Capture the cell that displays the provided text and extract its (X, Y) central coordinate. 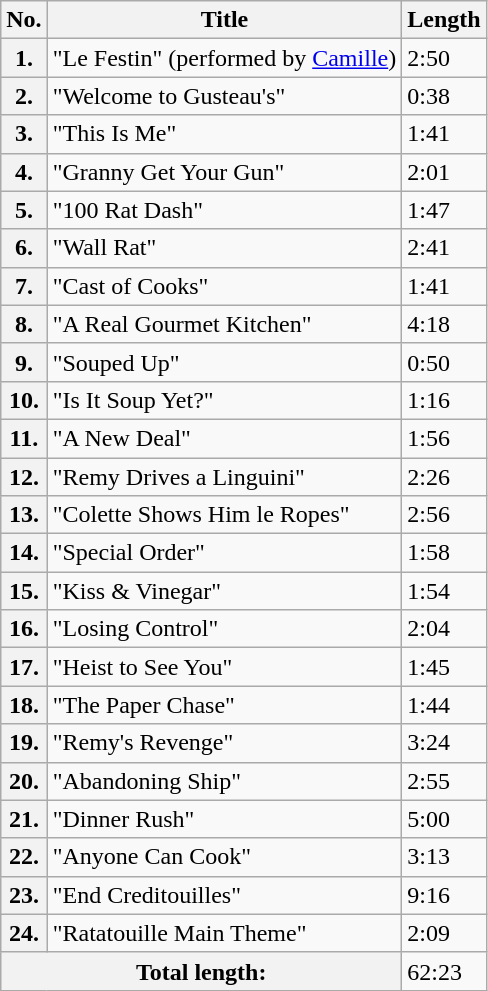
0:38 (444, 96)
"A Real Gourmet Kitchen" (224, 324)
"Wall Rat" (224, 248)
16. (24, 629)
5. (24, 210)
Length (444, 20)
1:16 (444, 400)
Total length: (202, 971)
"Losing Control" (224, 629)
1:58 (444, 553)
4. (24, 172)
4:18 (444, 324)
11. (24, 438)
12. (24, 477)
10. (24, 400)
2. (24, 96)
17. (24, 667)
2:09 (444, 933)
22. (24, 857)
2:56 (444, 515)
6. (24, 248)
1:56 (444, 438)
2:01 (444, 172)
"Special Order" (224, 553)
"Souped Up" (224, 362)
"This Is Me" (224, 134)
Title (224, 20)
1:47 (444, 210)
"Heist to See You" (224, 667)
"Welcome to Gusteau's" (224, 96)
13. (24, 515)
3:13 (444, 857)
9. (24, 362)
2:41 (444, 248)
24. (24, 933)
0:50 (444, 362)
9:16 (444, 895)
20. (24, 781)
"Is It Soup Yet?" (224, 400)
"A New Deal" (224, 438)
"Le Festin" (performed by Camille) (224, 58)
"Remy's Revenge" (224, 743)
2:50 (444, 58)
1. (24, 58)
No. (24, 20)
"End Creditouilles" (224, 895)
5:00 (444, 819)
3:24 (444, 743)
"Remy Drives a Linguini" (224, 477)
18. (24, 705)
"Dinner Rush" (224, 819)
"Colette Shows Him le Ropes" (224, 515)
15. (24, 591)
21. (24, 819)
"Abandoning Ship" (224, 781)
1:44 (444, 705)
"Granny Get Your Gun" (224, 172)
19. (24, 743)
62:23 (444, 971)
8. (24, 324)
7. (24, 286)
"Anyone Can Cook" (224, 857)
"Cast of Cooks" (224, 286)
3. (24, 134)
23. (24, 895)
"Kiss & Vinegar" (224, 591)
2:26 (444, 477)
1:54 (444, 591)
"Ratatouille Main Theme" (224, 933)
1:45 (444, 667)
14. (24, 553)
2:04 (444, 629)
"100 Rat Dash" (224, 210)
"The Paper Chase" (224, 705)
2:55 (444, 781)
